Scan for the cell matching the given text and deliver its [x, y] coordinate at center. 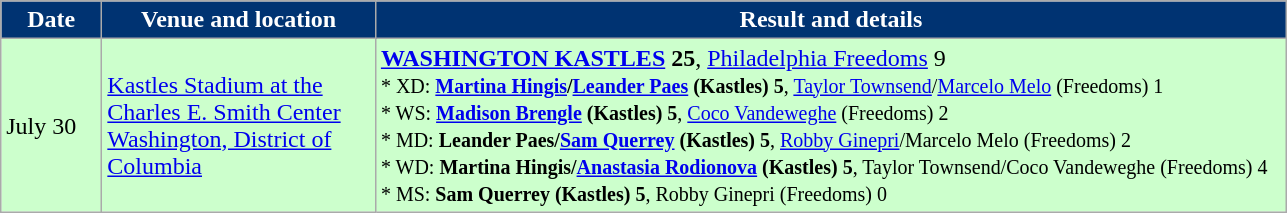
Venue and location [239, 20]
July 30 [52, 126]
Kastles Stadium at the Charles E. Smith CenterWashington, District of Columbia [239, 126]
Result and details [830, 20]
Date [52, 20]
